Find where the given text appears and provide that cell's center as [x, y] coordinate. 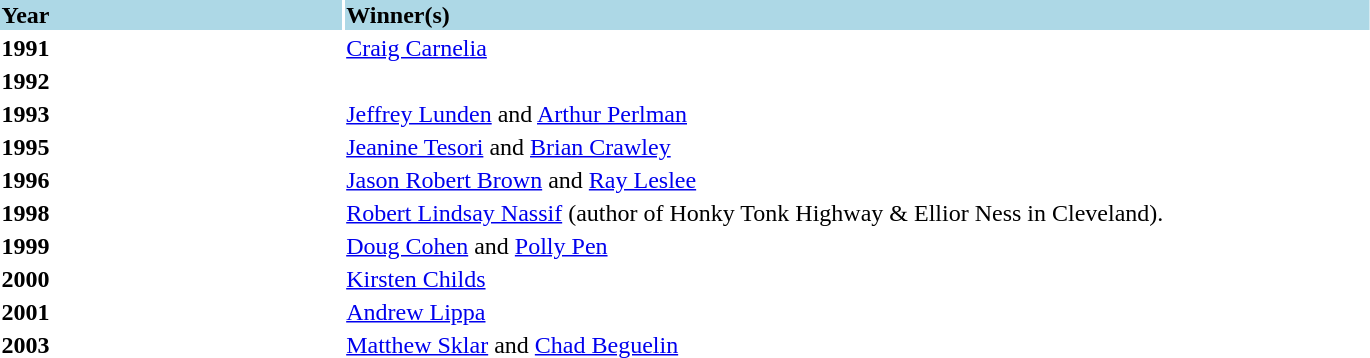
2001 [171, 312]
1992 [171, 81]
Jeanine Tesori and Brian Crawley [858, 147]
1995 [171, 147]
Craig Carnelia [858, 48]
1999 [171, 246]
1991 [171, 48]
Andrew Lippa [858, 312]
1998 [171, 213]
Robert Lindsay Nassif (author of Honky Tonk Highway & Ellior Ness in Cleveland). [858, 213]
1996 [171, 180]
Winner(s) [858, 15]
2000 [171, 279]
Kirsten Childs [858, 279]
Jason Robert Brown and Ray Leslee [858, 180]
Year [171, 15]
Jeffrey Lunden and Arthur Perlman [858, 114]
Doug Cohen and Polly Pen [858, 246]
1993 [171, 114]
